Identify which cell holds the provided text, then report its (x, y) central coordinate. 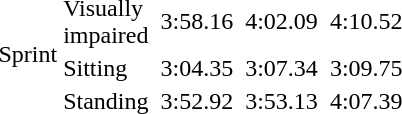
Sitting (106, 68)
3:07.34 (282, 68)
3:04.35 (197, 68)
